Return the [x, y] coordinate for the center point of the cell that contains the specified text.  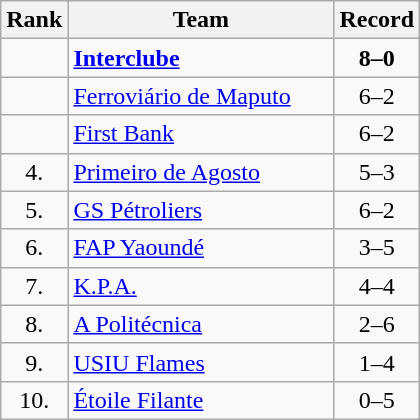
5. [34, 210]
7. [34, 286]
4. [34, 172]
5–3 [377, 172]
Primeiro de Agosto [201, 172]
8. [34, 324]
0–5 [377, 400]
Interclube [201, 58]
K.P.A. [201, 286]
6. [34, 248]
A Politécnica [201, 324]
2–6 [377, 324]
9. [34, 362]
FAP Yaoundé [201, 248]
First Bank [201, 134]
Rank [34, 20]
GS Pétroliers [201, 210]
USIU Flames [201, 362]
4–4 [377, 286]
3–5 [377, 248]
Record [377, 20]
Team [201, 20]
8–0 [377, 58]
10. [34, 400]
Étoile Filante [201, 400]
Ferroviário de Maputo [201, 96]
1–4 [377, 362]
